Return the (X, Y) coordinate for the center point of the cell that contains the specified text.  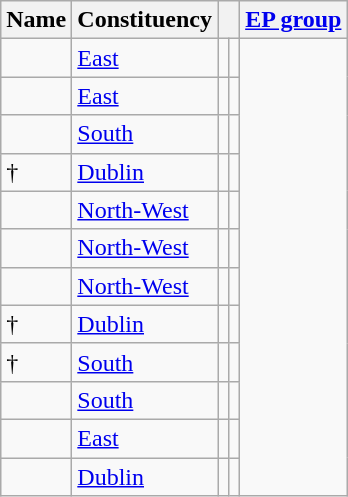
Name (36, 20)
EP group (294, 20)
Constituency (145, 20)
